Find where the given text appears and provide that cell's center as [x, y] coordinate. 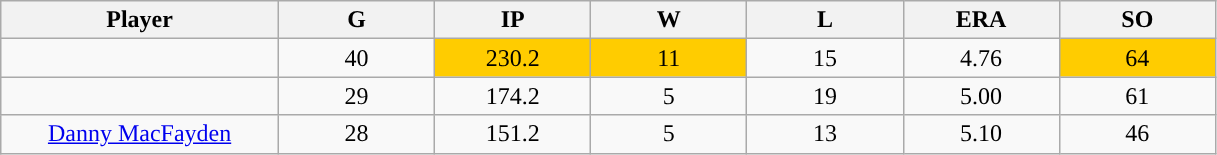
19 [825, 96]
11 [669, 58]
28 [356, 134]
SO [1137, 20]
W [669, 20]
46 [1137, 134]
151.2 [513, 134]
61 [1137, 96]
13 [825, 134]
29 [356, 96]
64 [1137, 58]
174.2 [513, 96]
5.00 [981, 96]
4.76 [981, 58]
40 [356, 58]
ERA [981, 20]
5.10 [981, 134]
230.2 [513, 58]
L [825, 20]
15 [825, 58]
Player [140, 20]
Danny MacFayden [140, 134]
G [356, 20]
IP [513, 20]
